Provide the (x, y) coordinate of the cell's center where the given text is located.  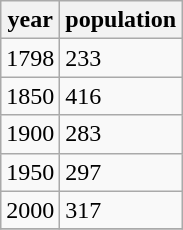
year (30, 20)
1900 (30, 134)
2000 (30, 210)
317 (121, 210)
1950 (30, 172)
233 (121, 58)
416 (121, 96)
283 (121, 134)
1798 (30, 58)
1850 (30, 96)
297 (121, 172)
population (121, 20)
